Scan for the cell matching the given text and deliver its [X, Y] coordinate at center. 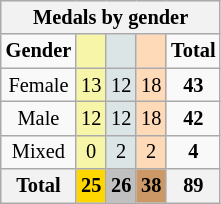
43 [193, 85]
26 [121, 186]
Female [38, 85]
38 [151, 186]
0 [91, 152]
Male [38, 118]
Medals by gender [111, 17]
42 [193, 118]
25 [91, 186]
Mixed [38, 152]
4 [193, 152]
89 [193, 186]
13 [91, 85]
Gender [38, 51]
